Scan for the cell matching the given text and deliver its [X, Y] coordinate at center. 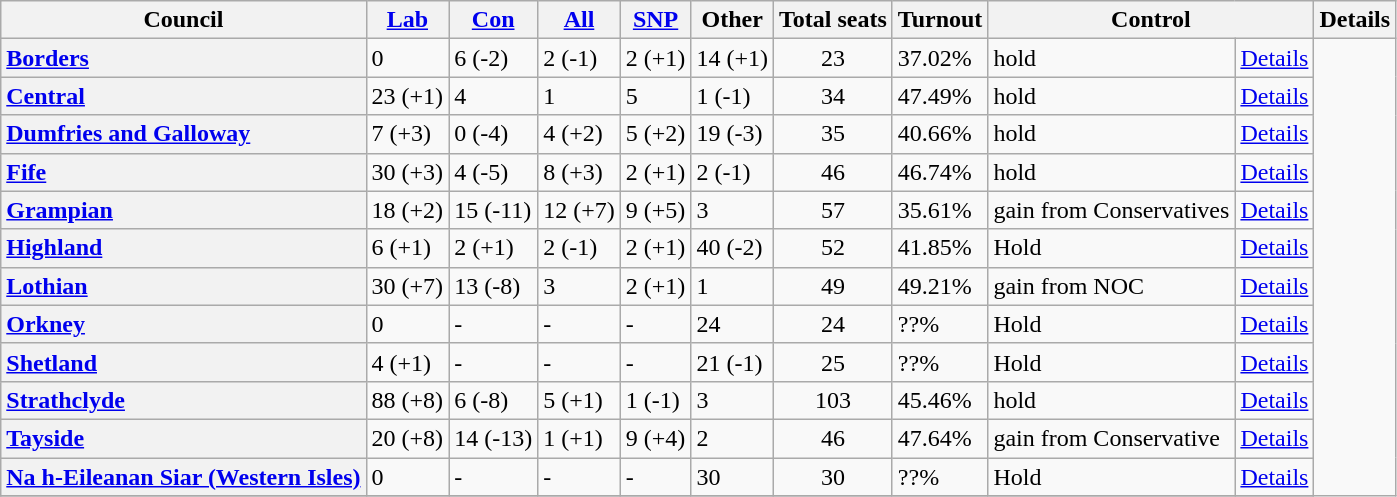
103 [832, 400]
Lothian [184, 286]
5 (+2) [656, 134]
4 (+1) [408, 362]
Fife [184, 172]
5 (+1) [580, 400]
1 (+1) [580, 438]
30 (+3) [408, 172]
41.85% [940, 248]
Lab [408, 20]
2 [732, 438]
Control [1151, 20]
49 [832, 286]
Orkney [184, 324]
Tayside [184, 438]
14 (-13) [494, 438]
25 [832, 362]
gain from NOC [1112, 286]
49.21% [940, 286]
gain from Conservatives [1112, 210]
12 (+7) [580, 210]
6 (-8) [494, 400]
88 (+8) [408, 400]
4 (+2) [580, 134]
Borders [184, 58]
8 (+3) [580, 172]
37.02% [940, 58]
23 (+1) [408, 96]
4 [494, 96]
20 (+8) [408, 438]
23 [832, 58]
Shetland [184, 362]
6 (-2) [494, 58]
30 (+7) [408, 286]
9 (+4) [656, 438]
6 (+1) [408, 248]
47.49% [940, 96]
Dumfries and Galloway [184, 134]
57 [832, 210]
52 [832, 248]
13 (-8) [494, 286]
7 (+3) [408, 134]
Turnout [940, 20]
21 (-1) [732, 362]
14 (+1) [732, 58]
Strathclyde [184, 400]
45.46% [940, 400]
Total seats [832, 20]
Central [184, 96]
gain from Conservative [1112, 438]
47.64% [940, 438]
0 (-4) [494, 134]
5 [656, 96]
Council [184, 20]
40 (-2) [732, 248]
Highland [184, 248]
Grampian [184, 210]
34 [832, 96]
35 [832, 134]
All [580, 20]
18 (+2) [408, 210]
4 (-5) [494, 172]
Na h-Eileanan Siar (Western Isles) [184, 477]
Other [732, 20]
9 (+5) [656, 210]
19 (-3) [732, 134]
35.61% [940, 210]
40.66% [940, 134]
SNP [656, 20]
Con [494, 20]
46.74% [940, 172]
15 (-11) [494, 210]
